Capture the cell that displays the provided text and extract its (x, y) central coordinate. 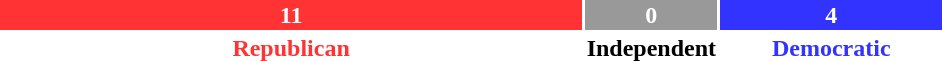
4 (832, 15)
11 (291, 15)
0 (651, 15)
